Output the (X, Y) coordinate of the center of the cell containing the given text.  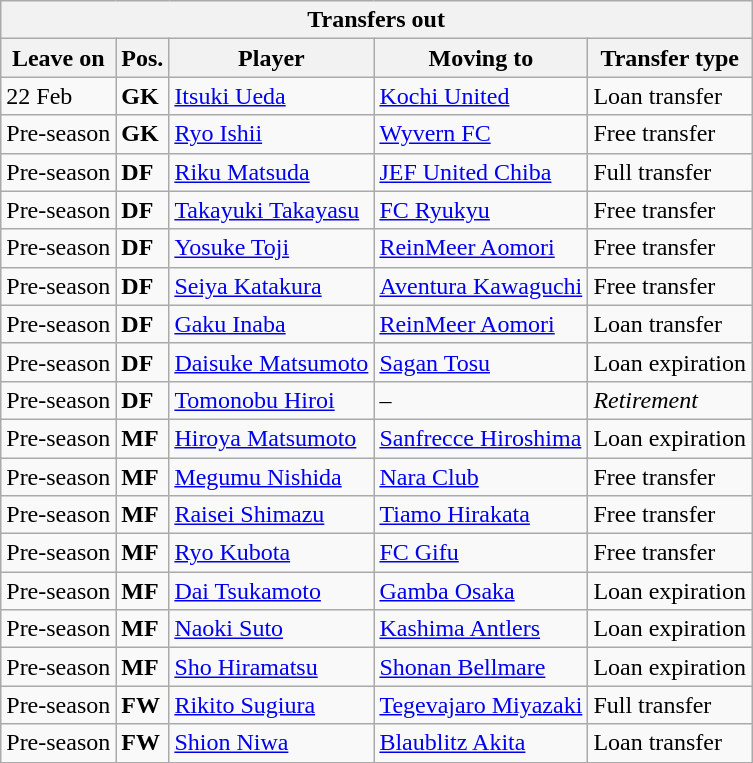
Shion Niwa (272, 743)
Player (272, 58)
Ryo Kubota (272, 553)
Gamba Osaka (481, 591)
Tegevajaro Miyazaki (481, 705)
Seiya Katakura (272, 286)
Sanfrecce Hiroshima (481, 438)
Gaku Inaba (272, 324)
Transfers out (376, 20)
Leave on (58, 58)
Moving to (481, 58)
– (481, 400)
Daisuke Matsumoto (272, 362)
Megumu Nishida (272, 477)
Sagan Tosu (481, 362)
Kashima Antlers (481, 629)
Transfer type (670, 58)
Naoki Suto (272, 629)
22 Feb (58, 96)
Riku Matsuda (272, 172)
Nara Club (481, 477)
FC Gifu (481, 553)
Raisei Shimazu (272, 515)
Rikito Sugiura (272, 705)
Tomonobu Hiroi (272, 400)
Retirement (670, 400)
Yosuke Toji (272, 248)
Itsuki Ueda (272, 96)
Sho Hiramatsu (272, 667)
JEF United Chiba (481, 172)
FC Ryukyu (481, 210)
Wyvern FC (481, 134)
Ryo Ishii (272, 134)
Tiamo Hirakata (481, 515)
Shonan Bellmare (481, 667)
Hiroya Matsumoto (272, 438)
Kochi United (481, 96)
Dai Tsukamoto (272, 591)
Pos. (142, 58)
Blaublitz Akita (481, 743)
Takayuki Takayasu (272, 210)
Aventura Kawaguchi (481, 286)
